Find where the given text appears and provide that cell's center as [x, y] coordinate. 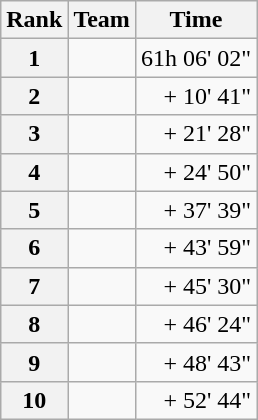
4 [34, 172]
Team [102, 20]
Time [196, 20]
+ 52' 44" [196, 400]
2 [34, 96]
+ 10' 41" [196, 96]
+ 48' 43" [196, 362]
+ 46' 24" [196, 324]
Rank [34, 20]
7 [34, 286]
9 [34, 362]
+ 43' 59" [196, 248]
5 [34, 210]
6 [34, 248]
+ 37' 39" [196, 210]
+ 21' 28" [196, 134]
+ 24' 50" [196, 172]
3 [34, 134]
+ 45' 30" [196, 286]
10 [34, 400]
61h 06' 02" [196, 58]
8 [34, 324]
1 [34, 58]
